Provide the (x, y) coordinate of the cell's center where the given text is located.  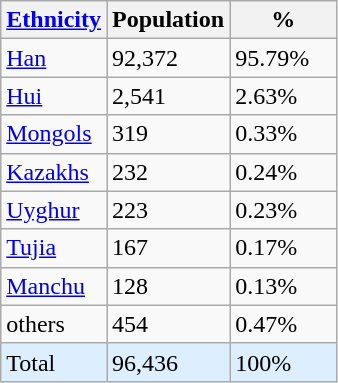
Total (54, 362)
0.24% (284, 172)
0.17% (284, 248)
2,541 (168, 96)
Population (168, 20)
223 (168, 210)
232 (168, 172)
0.33% (284, 134)
Ethnicity (54, 20)
0.47% (284, 324)
0.23% (284, 210)
96,436 (168, 362)
Mongols (54, 134)
92,372 (168, 58)
128 (168, 286)
319 (168, 134)
Manchu (54, 286)
% (284, 20)
Uyghur (54, 210)
2.63% (284, 96)
Kazakhs (54, 172)
454 (168, 324)
others (54, 324)
Hui (54, 96)
0.13% (284, 286)
95.79% (284, 58)
167 (168, 248)
Tujia (54, 248)
100% (284, 362)
Han (54, 58)
